Capture the cell that displays the provided text and extract its [X, Y] central coordinate. 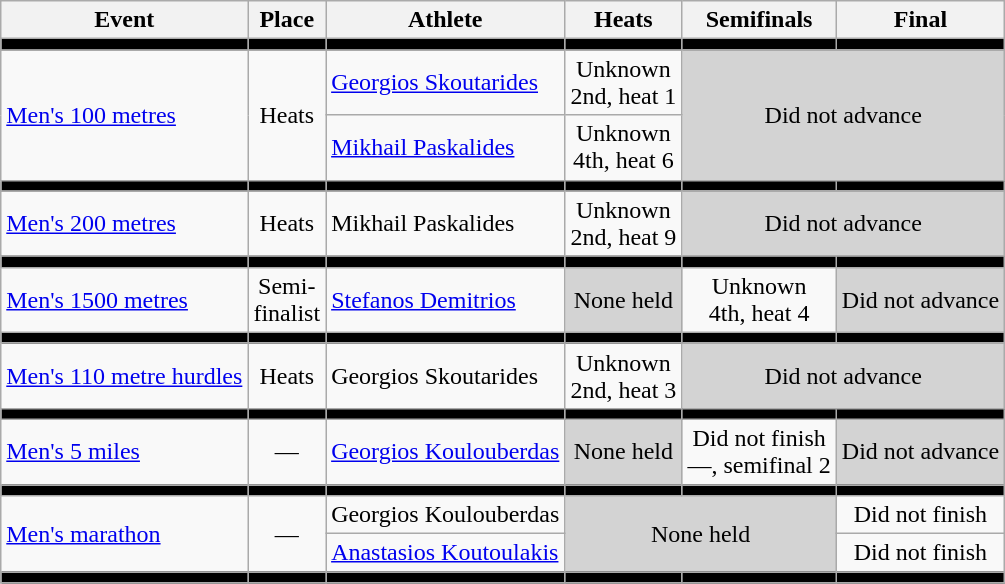
Men's 5 miles [124, 452]
Men's 200 metres [124, 224]
Men's 1500 metres [124, 300]
Unknown 2nd, heat 3 [624, 376]
Place [287, 20]
Semi-finalist [287, 300]
Unknown 2nd, heat 1 [624, 82]
Unknown 4th, heat 4 [759, 300]
Unknown 4th, heat 6 [624, 148]
Men's 100 metres [124, 115]
Stefanos Demitrios [446, 300]
Event [124, 20]
Semifinals [759, 20]
Athlete [446, 20]
Men's 110 metre hurdles [124, 376]
Men's marathon [124, 534]
Unknown 2nd, heat 9 [624, 224]
Anastasios Koutoulakis [446, 553]
Final [920, 20]
Did not finish —, semifinal 2 [759, 452]
